Locate the cell with the specified text and output its [X, Y] center coordinate. 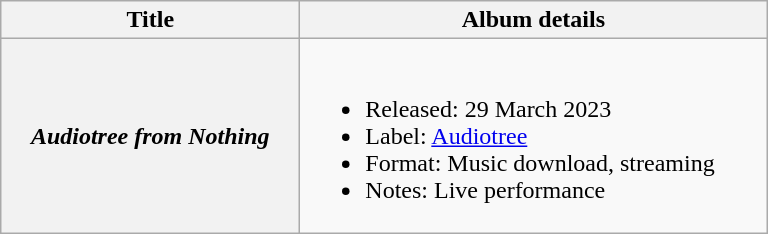
Title [150, 20]
Album details [534, 20]
Released: 29 March 2023Label: AudiotreeFormat: Music download, streamingNotes: Live performance [534, 136]
Audiotree from Nothing [150, 136]
